Search for the cell housing the specified text and yield its (X, Y) center coordinate. 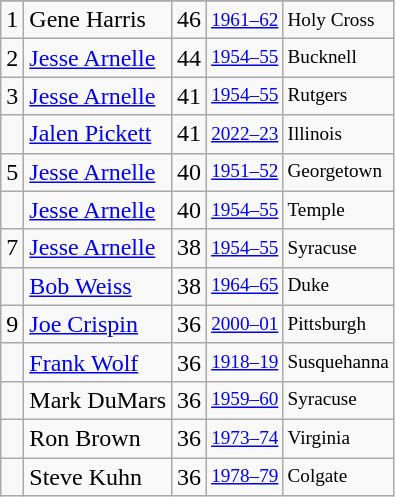
1961–62 (245, 20)
Pittsburgh (338, 324)
Bucknell (338, 58)
1 (12, 20)
Jalen Pickett (98, 134)
44 (190, 58)
3 (12, 96)
Susquehanna (338, 362)
9 (12, 324)
Bob Weiss (98, 286)
1951–52 (245, 172)
1964–65 (245, 286)
Illinois (338, 134)
2 (12, 58)
Temple (338, 210)
Holy Cross (338, 20)
Duke (338, 286)
2000–01 (245, 324)
7 (12, 248)
1978–79 (245, 477)
Joe Crispin (98, 324)
Steve Kuhn (98, 477)
Colgate (338, 477)
5 (12, 172)
1973–74 (245, 438)
Mark DuMars (98, 400)
Virginia (338, 438)
Georgetown (338, 172)
1918–19 (245, 362)
Ron Brown (98, 438)
Gene Harris (98, 20)
Frank Wolf (98, 362)
2022–23 (245, 134)
1959–60 (245, 400)
Rutgers (338, 96)
46 (190, 20)
